For the text-containing cell, return its midpoint in [X, Y] coordinate format. 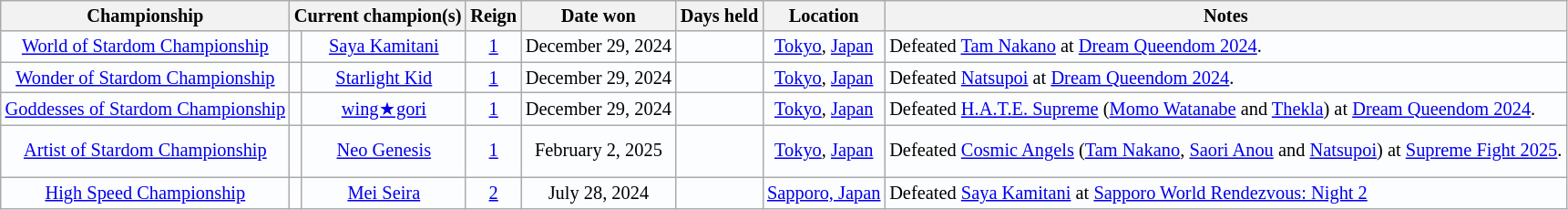
Location [824, 16]
Neo Genesis [384, 151]
Defeated Saya Kamitani at Sapporo World Rendezvous: Night 2 [1225, 193]
Defeated Tam Nakano at Dream Queendom 2024. [1225, 47]
Defeated Natsupoi at Dream Queendom 2024. [1225, 78]
Sapporo, Japan [824, 193]
Days held [720, 16]
Artist of Stardom Championship [146, 151]
February 2, 2025 [599, 151]
Saya Kamitani [384, 47]
Defeated Cosmic Angels (Tam Nakano, Saori Anou and Natsupoi) at Supreme Fight 2025. [1225, 151]
Starlight Kid [384, 78]
Goddesses of Stardom Championship [146, 108]
Notes [1225, 16]
Current champion(s) [377, 16]
2 [494, 193]
Mei Seira [384, 193]
High Speed Championship [146, 193]
wing★gori [384, 108]
World of Stardom Championship [146, 47]
Reign [494, 16]
Date won [599, 16]
Championship [146, 16]
Defeated H.A.T.E. Supreme (Momo Watanabe and Thekla) at Dream Queendom 2024. [1225, 108]
Wonder of Stardom Championship [146, 78]
July 28, 2024 [599, 193]
